Find where the given text appears and provide that cell's center as [X, Y] coordinate. 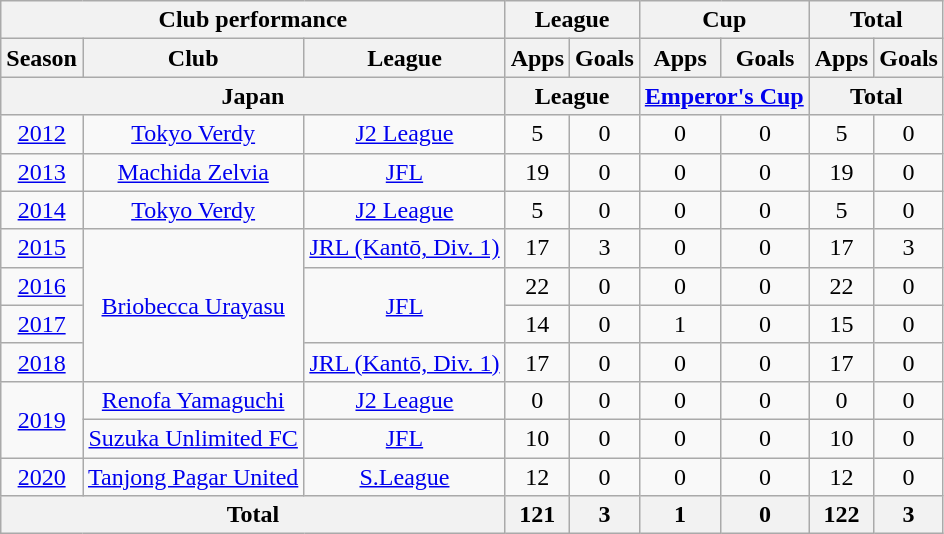
Renofa Yamaguchi [192, 400]
Emperor's Cup [724, 96]
Season [42, 58]
2020 [42, 477]
15 [841, 324]
2017 [42, 324]
2015 [42, 248]
Club performance [253, 20]
122 [841, 515]
2019 [42, 419]
Machida Zelvia [192, 172]
Briobecca Urayasu [192, 305]
2014 [42, 210]
2012 [42, 134]
Tanjong Pagar United [192, 477]
2018 [42, 362]
121 [537, 515]
Suzuka Unlimited FC [192, 438]
2016 [42, 286]
2013 [42, 172]
Cup [724, 20]
S.League [404, 477]
14 [537, 324]
Japan [253, 96]
Club [192, 58]
